Pinpoint the cell where the given text exists, returning its (X, Y) midpoint coordinate. 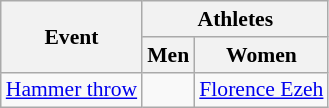
Event (72, 36)
Florence Ezeh (261, 90)
Men (168, 55)
Athletes (235, 19)
Hammer throw (72, 90)
Women (261, 55)
